Identify which cell holds the provided text, then report its [x, y] central coordinate. 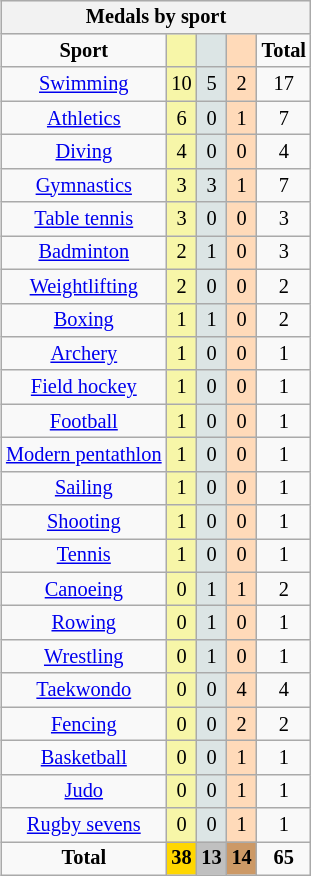
Diving [84, 152]
Athletics [84, 118]
14 [242, 859]
Canoeing [84, 589]
Sailing [84, 488]
Field hockey [84, 387]
Weightlifting [84, 286]
Wrestling [84, 657]
Basketball [84, 758]
Fencing [84, 724]
Taekwondo [84, 690]
Gymnastics [84, 185]
Rugby sevens [84, 825]
Medals by sport [156, 17]
Tennis [84, 556]
Modern pentathlon [84, 455]
38 [181, 859]
Badminton [84, 253]
Rowing [84, 623]
Shooting [84, 522]
Football [84, 421]
Swimming [84, 84]
Judo [84, 791]
5 [212, 84]
Table tennis [84, 219]
17 [284, 84]
65 [284, 859]
Boxing [84, 320]
6 [181, 118]
Sport [84, 51]
13 [212, 859]
10 [181, 84]
Archery [84, 354]
